Find where the given text appears and provide that cell's center as [X, Y] coordinate. 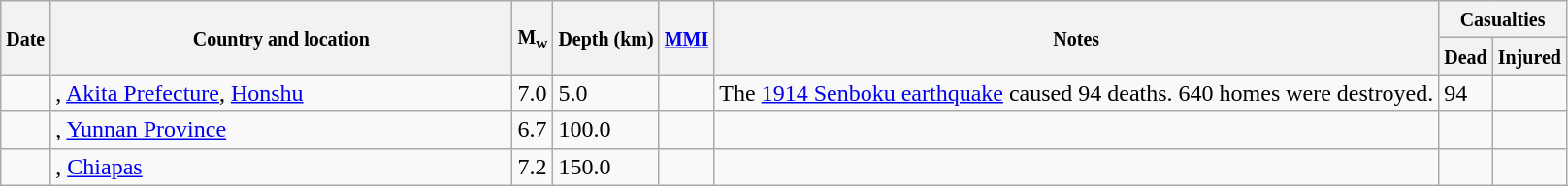
5.0 [605, 93]
6.7 [533, 130]
7.2 [533, 167]
7.0 [533, 93]
Mw [533, 38]
100.0 [605, 130]
150.0 [605, 167]
, Chiapas [281, 167]
, Akita Prefecture, Honshu [281, 93]
, Yunnan Province [281, 130]
Casualties [1503, 19]
Country and location [281, 38]
Notes [1077, 38]
Date [25, 38]
Injured [1529, 56]
The 1914 Senboku earthquake caused 94 deaths. 640 homes were destroyed. [1077, 93]
Depth (km) [605, 38]
94 [1466, 93]
MMI [687, 38]
Dead [1466, 56]
